Pinpoint the cell where the given text exists, returning its (x, y) midpoint coordinate. 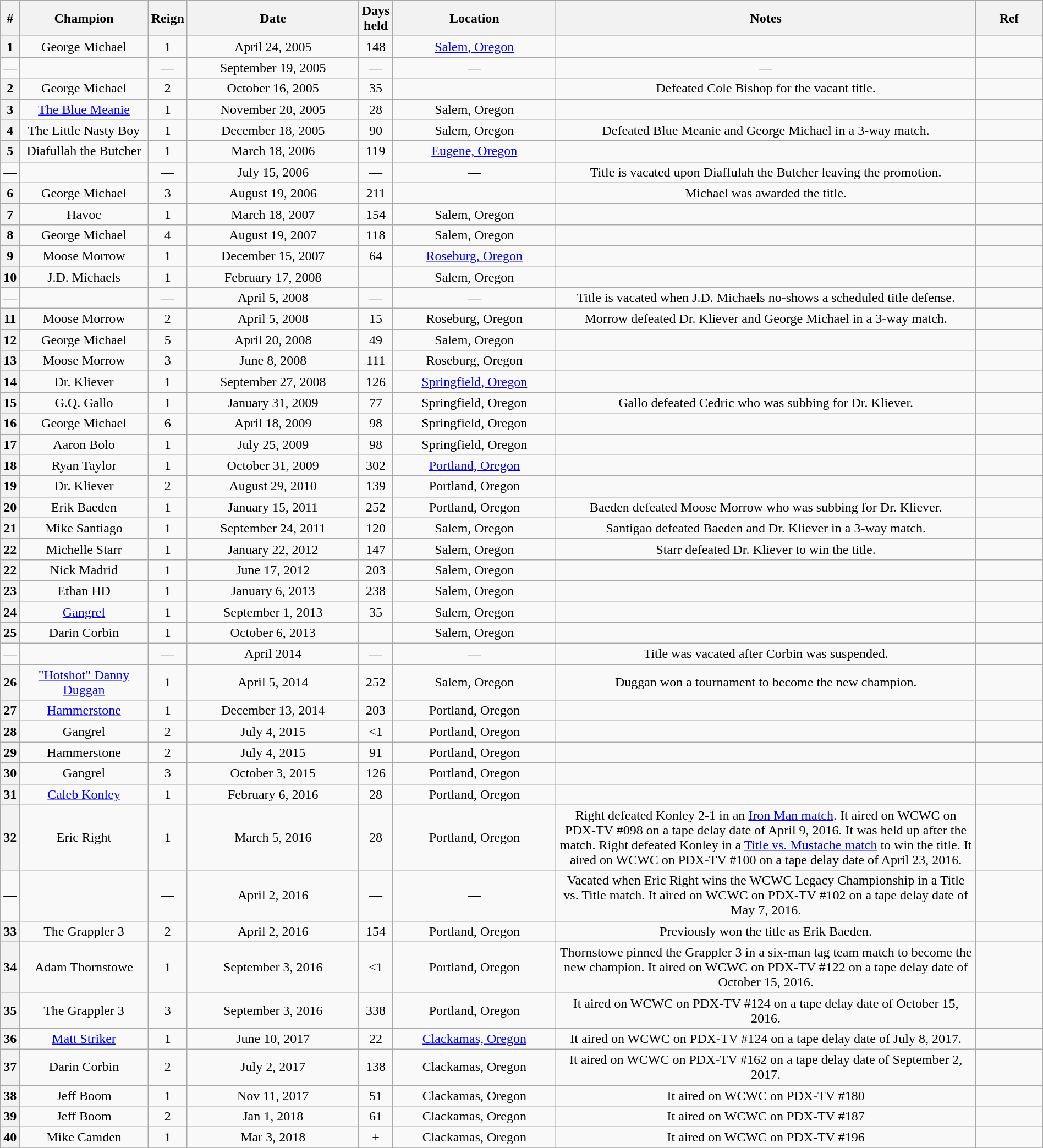
March 18, 2006 (273, 151)
39 (10, 1117)
August 19, 2007 (273, 235)
Caleb Konley (84, 794)
Havoc (84, 214)
16 (10, 424)
49 (376, 340)
51 (376, 1095)
April 20, 2008 (273, 340)
Mar 3, 2018 (273, 1138)
Mike Santiago (84, 528)
11 (10, 319)
The Blue Meanie (84, 109)
Erik Baeden (84, 507)
August 29, 2010 (273, 486)
April 2014 (273, 654)
April 5, 2014 (273, 682)
91 (376, 752)
January 15, 2011 (273, 507)
It aired on WCWC on PDX-TV #196 (766, 1138)
# (10, 19)
148 (376, 47)
July 25, 2009 (273, 444)
Date (273, 19)
302 (376, 465)
Gallo defeated Cedric who was subbing for Dr. Kliever. (766, 403)
June 17, 2012 (273, 570)
J.D. Michaels (84, 277)
Eugene, Oregon (474, 151)
10 (10, 277)
October 6, 2013 (273, 633)
January 22, 2012 (273, 549)
34 (10, 967)
Matt Striker (84, 1039)
Reign (167, 19)
38 (10, 1095)
June 10, 2017 (273, 1039)
Defeated Cole Bishop for the vacant title. (766, 89)
33 (10, 931)
August 19, 2006 (273, 193)
30 (10, 773)
Title was vacated after Corbin was suspended. (766, 654)
Previously won the title as Erik Baeden. (766, 931)
September 19, 2005 (273, 68)
It aired on WCWC on PDX-TV #124 on a tape delay date of October 15, 2016. (766, 1010)
December 15, 2007 (273, 256)
September 27, 2008 (273, 382)
13 (10, 361)
90 (376, 130)
February 17, 2008 (273, 277)
It aired on WCWC on PDX-TV #180 (766, 1095)
G.Q. Gallo (84, 403)
119 (376, 151)
40 (10, 1138)
Michelle Starr (84, 549)
36 (10, 1039)
14 (10, 382)
111 (376, 361)
32 (10, 837)
120 (376, 528)
October 31, 2009 (273, 465)
Location (474, 19)
September 1, 2013 (273, 612)
February 6, 2016 (273, 794)
31 (10, 794)
Baeden defeated Moose Morrow who was subbing for Dr. Kliever. (766, 507)
Morrow defeated Dr. Kliever and George Michael in a 3-way match. (766, 319)
61 (376, 1117)
7 (10, 214)
Jan 1, 2018 (273, 1117)
Adam Thornstowe (84, 967)
21 (10, 528)
Notes (766, 19)
October 16, 2005 (273, 89)
147 (376, 549)
The Little Nasty Boy (84, 130)
17 (10, 444)
March 18, 2007 (273, 214)
Michael was awarded the title. (766, 193)
37 (10, 1067)
November 20, 2005 (273, 109)
23 (10, 591)
January 6, 2013 (273, 591)
Nov 11, 2017 (273, 1095)
Days held (376, 19)
June 8, 2008 (273, 361)
77 (376, 403)
+ (376, 1138)
Ryan Taylor (84, 465)
It aired on WCWC on PDX-TV #187 (766, 1117)
12 (10, 340)
25 (10, 633)
118 (376, 235)
Santigao defeated Baeden and Dr. Kliever in a 3-way match. (766, 528)
Defeated Blue Meanie and George Michael in a 3-way match. (766, 130)
Diafullah the Butcher (84, 151)
It aired on WCWC on PDX-TV #124 on a tape delay date of July 8, 2017. (766, 1039)
238 (376, 591)
24 (10, 612)
It aired on WCWC on PDX-TV #162 on a tape delay date of September 2, 2017. (766, 1067)
Champion (84, 19)
139 (376, 486)
Title is vacated when J.D. Michaels no-shows a scheduled title defense. (766, 298)
64 (376, 256)
December 18, 2005 (273, 130)
8 (10, 235)
Nick Madrid (84, 570)
July 2, 2017 (273, 1067)
Title is vacated upon Diaffulah the Butcher leaving the promotion. (766, 172)
October 3, 2015 (273, 773)
27 (10, 711)
338 (376, 1010)
Duggan won a tournament to become the new champion. (766, 682)
April 24, 2005 (273, 47)
March 5, 2016 (273, 837)
211 (376, 193)
April 18, 2009 (273, 424)
January 31, 2009 (273, 403)
Mike Camden (84, 1138)
Eric Right (84, 837)
Aaron Bolo (84, 444)
19 (10, 486)
December 13, 2014 (273, 711)
Ethan HD (84, 591)
26 (10, 682)
20 (10, 507)
29 (10, 752)
September 24, 2011 (273, 528)
"Hotshot" Danny Duggan (84, 682)
138 (376, 1067)
Ref (1009, 19)
July 15, 2006 (273, 172)
18 (10, 465)
9 (10, 256)
Starr defeated Dr. Kliever to win the title. (766, 549)
